Locate the cell with the specified text and output its (X, Y) center coordinate. 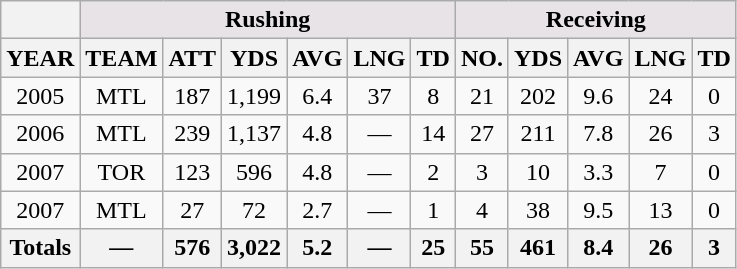
1,137 (254, 134)
7.8 (598, 134)
6.4 (318, 96)
7 (660, 172)
9.5 (598, 210)
187 (192, 96)
1,199 (254, 96)
2006 (40, 134)
8 (433, 96)
9.6 (598, 96)
8.4 (598, 248)
38 (538, 210)
596 (254, 172)
13 (660, 210)
202 (538, 96)
4 (482, 210)
14 (433, 134)
123 (192, 172)
21 (482, 96)
Receiving (596, 20)
25 (433, 248)
NO. (482, 58)
Totals (40, 248)
461 (538, 248)
1 (433, 210)
239 (192, 134)
37 (380, 96)
2 (433, 172)
TEAM (122, 58)
3.3 (598, 172)
576 (192, 248)
5.2 (318, 248)
211 (538, 134)
Rushing (268, 20)
72 (254, 210)
24 (660, 96)
TOR (122, 172)
ATT (192, 58)
55 (482, 248)
2.7 (318, 210)
10 (538, 172)
3,022 (254, 248)
YEAR (40, 58)
2005 (40, 96)
